Determine the [x, y] coordinate at the center of the cell enclosing the given text.  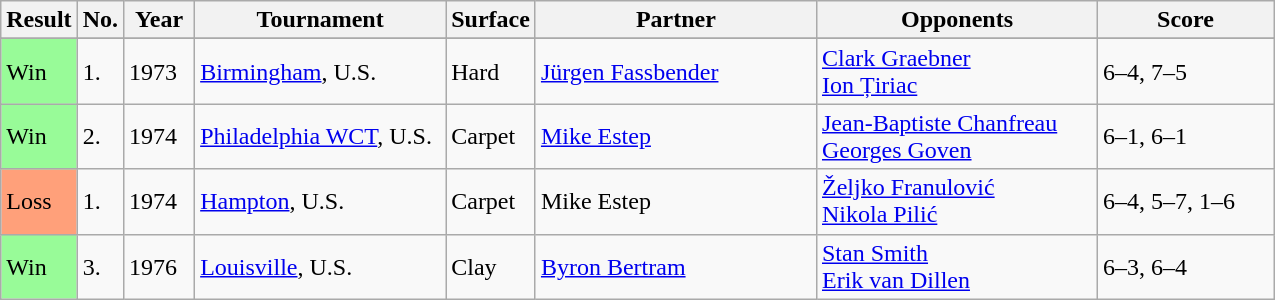
6–4, 7–5 [1186, 72]
Stan Smith Erik van Dillen [956, 266]
Željko Franulović Nikola Pilić [956, 202]
2. [100, 136]
1973 [160, 72]
Partner [676, 20]
Jean-Baptiste Chanfreau Georges Goven [956, 136]
Surface [491, 20]
Clay [491, 266]
1976 [160, 266]
Byron Bertram [676, 266]
Result [39, 20]
Opponents [956, 20]
No. [100, 20]
Score [1186, 20]
Hampton, U.S. [320, 202]
Birmingham, U.S. [320, 72]
6–4, 5–7, 1–6 [1186, 202]
Philadelphia WCT, U.S. [320, 136]
3. [100, 266]
Hard [491, 72]
Clark Graebner Ion Țiriac [956, 72]
Louisville, U.S. [320, 266]
6–3, 6–4 [1186, 266]
Tournament [320, 20]
Jürgen Fassbender [676, 72]
6–1, 6–1 [1186, 136]
Loss [39, 202]
Year [160, 20]
